Pinpoint the cell where the given text exists, returning its [X, Y] midpoint coordinate. 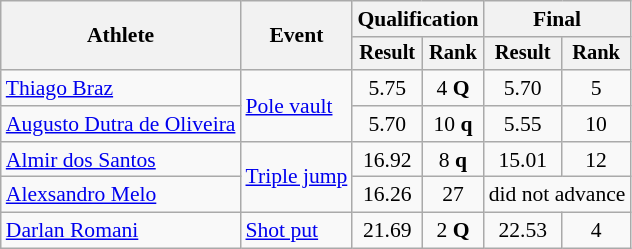
Almir dos Santos [121, 160]
Athlete [121, 36]
8 q [452, 160]
Augusto Dutra de Oliveira [121, 124]
2 Q [452, 231]
Final [558, 19]
did not advance [558, 195]
Shot put [296, 231]
15.01 [523, 160]
Pole vault [296, 106]
21.69 [387, 231]
12 [596, 160]
4 Q [452, 88]
5 [596, 88]
Alexsandro Melo [121, 195]
5.55 [523, 124]
5.75 [387, 88]
10 [596, 124]
Event [296, 36]
10 q [452, 124]
Qualification [418, 19]
Triple jump [296, 178]
16.92 [387, 160]
22.53 [523, 231]
4 [596, 231]
Thiago Braz [121, 88]
Darlan Romani [121, 231]
27 [452, 195]
16.26 [387, 195]
